Identify which cell holds the provided text, then report its (x, y) central coordinate. 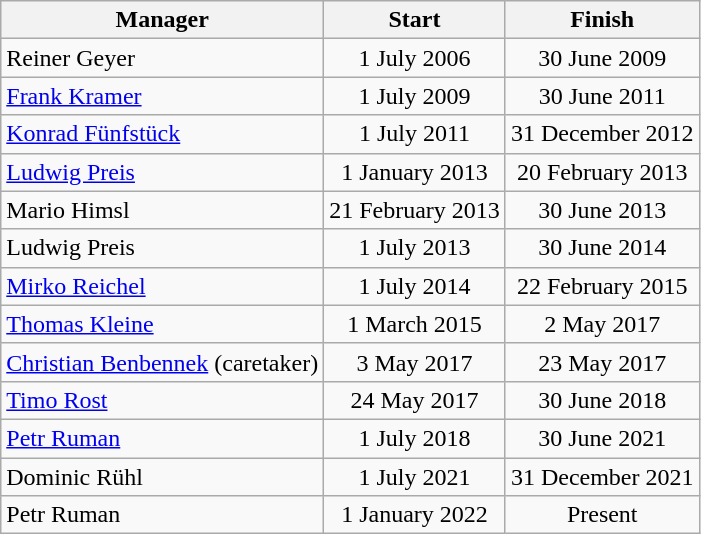
Manager (162, 20)
30 June 2011 (602, 96)
31 December 2021 (602, 477)
Christian Benbennek (caretaker) (162, 362)
22 February 2015 (602, 286)
24 May 2017 (415, 400)
Start (415, 20)
Mirko Reichel (162, 286)
Reiner Geyer (162, 58)
30 June 2021 (602, 438)
20 February 2013 (602, 172)
30 June 2018 (602, 400)
1 March 2015 (415, 324)
Timo Rost (162, 400)
1 July 2009 (415, 96)
Thomas Kleine (162, 324)
1 July 2011 (415, 134)
2 May 2017 (602, 324)
Konrad Fünfstück (162, 134)
30 June 2009 (602, 58)
1 January 2022 (415, 515)
1 July 2014 (415, 286)
21 February 2013 (415, 210)
30 June 2013 (602, 210)
Present (602, 515)
23 May 2017 (602, 362)
1 July 2021 (415, 477)
Dominic Rühl (162, 477)
Frank Kramer (162, 96)
3 May 2017 (415, 362)
Mario Himsl (162, 210)
1 July 2013 (415, 248)
1 January 2013 (415, 172)
1 July 2018 (415, 438)
1 July 2006 (415, 58)
31 December 2012 (602, 134)
Finish (602, 20)
30 June 2014 (602, 248)
